Return the (x, y) coordinate for the center point of the cell that contains the specified text.  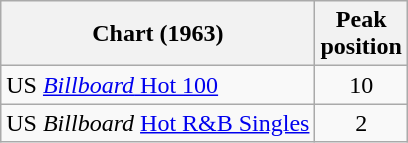
10 (361, 85)
2 (361, 123)
US Billboard Hot R&B Singles (158, 123)
Chart (1963) (158, 34)
US Billboard Hot 100 (158, 85)
Peakposition (361, 34)
